Determine the (x, y) coordinate at the center of the cell enclosing the given text.  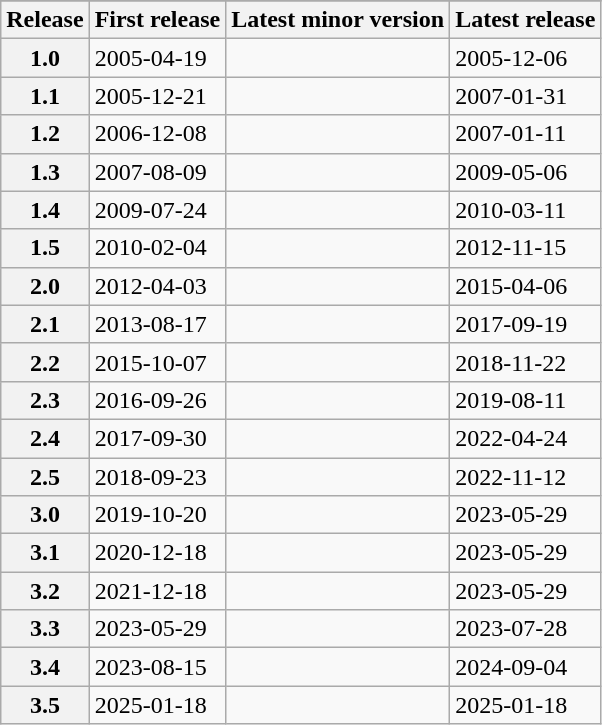
2023-08-15 (158, 667)
2017-09-19 (526, 324)
2018-09-23 (158, 477)
2.3 (45, 400)
2015-04-06 (526, 286)
1.0 (45, 58)
3.5 (45, 705)
2017-09-30 (158, 438)
2012-04-03 (158, 286)
2007-01-11 (526, 134)
First release (158, 20)
2021-12-18 (158, 591)
1.4 (45, 210)
1.2 (45, 134)
2013-08-17 (158, 324)
2.5 (45, 477)
2022-11-12 (526, 477)
2007-01-31 (526, 96)
2015-10-07 (158, 362)
2012-11-15 (526, 248)
1.3 (45, 172)
2005-12-21 (158, 96)
2.0 (45, 286)
2019-10-20 (158, 515)
2024-09-04 (526, 667)
2009-07-24 (158, 210)
3.0 (45, 515)
2019-08-11 (526, 400)
Latest minor version (338, 20)
3.1 (45, 553)
1.1 (45, 96)
2023-07-28 (526, 629)
Latest release (526, 20)
2016-09-26 (158, 400)
2.4 (45, 438)
2006-12-08 (158, 134)
Release (45, 20)
3.3 (45, 629)
2018-11-22 (526, 362)
3.2 (45, 591)
2005-04-19 (158, 58)
2022-04-24 (526, 438)
3.4 (45, 667)
2010-02-04 (158, 248)
2020-12-18 (158, 553)
2010-03-11 (526, 210)
2.1 (45, 324)
2005-12-06 (526, 58)
2007-08-09 (158, 172)
2009-05-06 (526, 172)
2.2 (45, 362)
1.5 (45, 248)
